Provide the [X, Y] coordinate of the cell's center where the given text is located.  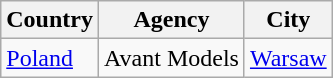
City [288, 20]
Country [50, 20]
Agency [171, 20]
Warsaw [288, 58]
Avant Models [171, 58]
Poland [50, 58]
